Search for the cell housing the specified text and yield its [X, Y] center coordinate. 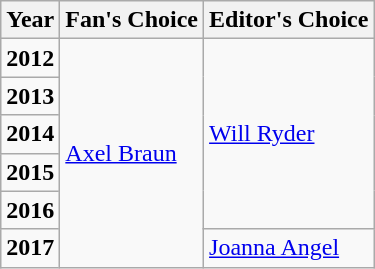
2015 [30, 172]
Axel Braun [132, 153]
Will Ryder [289, 134]
2013 [30, 96]
Fan's Choice [132, 20]
2016 [30, 210]
2012 [30, 58]
Joanna Angel [289, 248]
2014 [30, 134]
Editor's Choice [289, 20]
2017 [30, 248]
Year [30, 20]
